Capture the cell that displays the provided text and extract its [X, Y] central coordinate. 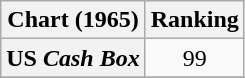
Ranking [194, 20]
US Cash Box [73, 58]
99 [194, 58]
Chart (1965) [73, 20]
